Provide the (x, y) coordinate of the cell's center where the given text is located.  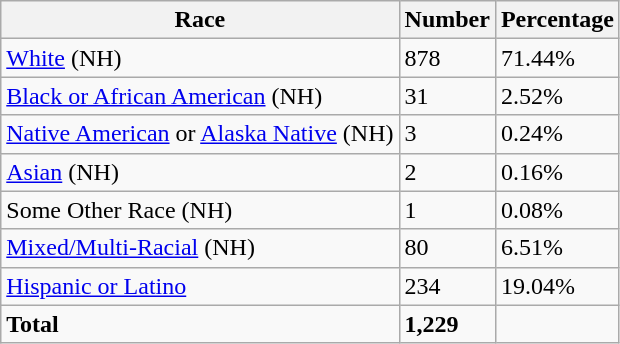
Some Other Race (NH) (200, 210)
234 (447, 286)
Number (447, 20)
Race (200, 20)
31 (447, 96)
19.04% (557, 286)
Black or African American (NH) (200, 96)
80 (447, 248)
White (NH) (200, 58)
6.51% (557, 248)
2.52% (557, 96)
2 (447, 172)
1,229 (447, 324)
Asian (NH) (200, 172)
0.24% (557, 134)
3 (447, 134)
0.16% (557, 172)
Total (200, 324)
878 (447, 58)
Percentage (557, 20)
0.08% (557, 210)
1 (447, 210)
Mixed/Multi-Racial (NH) (200, 248)
Hispanic or Latino (200, 286)
Native American or Alaska Native (NH) (200, 134)
71.44% (557, 58)
